Scan for the cell matching the given text and deliver its (X, Y) coordinate at center. 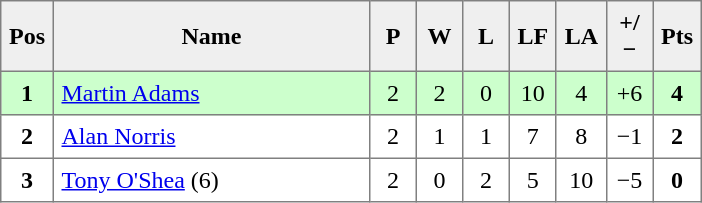
LA (581, 36)
W (439, 36)
L (486, 36)
+/− (629, 36)
7 (532, 137)
−1 (629, 137)
3 (27, 180)
−5 (629, 180)
Martin Adams (211, 93)
LF (532, 36)
+6 (629, 93)
Name (211, 36)
Tony O'Shea (6) (211, 180)
P (393, 36)
5 (532, 180)
8 (581, 137)
Pos (27, 36)
Pts (677, 36)
Alan Norris (211, 137)
